Determine the [x, y] coordinate at the center of the cell enclosing the given text.  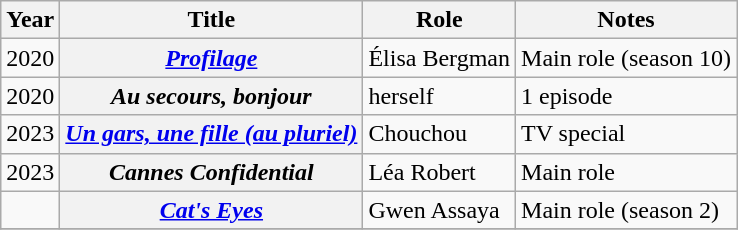
TV special [626, 134]
Élisa Bergman [440, 58]
Main role [626, 172]
Profilage [212, 58]
Main role (season 2) [626, 210]
Title [212, 20]
Cannes Confidential [212, 172]
herself [440, 96]
Cat's Eyes [212, 210]
Main role (season 10) [626, 58]
1 episode [626, 96]
Gwen Assaya [440, 210]
Notes [626, 20]
Un gars, une fille (au pluriel) [212, 134]
Au secours, bonjour [212, 96]
Year [30, 20]
Role [440, 20]
Chouchou [440, 134]
Léa Robert [440, 172]
